Search for the cell housing the specified text and yield its (X, Y) center coordinate. 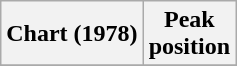
Peakposition (189, 34)
Chart (1978) (72, 34)
